Locate the cell with the specified text and output its [X, Y] center coordinate. 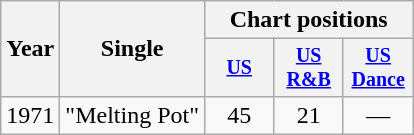
1971 [30, 115]
Chart positions [308, 20]
Single [132, 49]
21 [308, 115]
— [378, 115]
45 [238, 115]
Year [30, 49]
US [238, 68]
USR&B [308, 68]
"Melting Pot" [132, 115]
USDance [378, 68]
